Scan for the cell matching the given text and deliver its (x, y) coordinate at center. 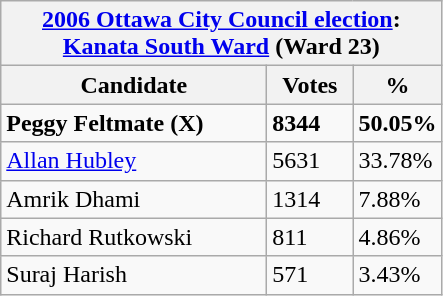
811 (310, 237)
4.86% (398, 237)
% (398, 85)
5631 (310, 161)
571 (310, 275)
50.05% (398, 123)
33.78% (398, 161)
Amrik Dhami (134, 199)
1314 (310, 199)
Richard Rutkowski (134, 237)
2006 Ottawa City Council election: Kanata South Ward (Ward 23) (222, 34)
Suraj Harish (134, 275)
3.43% (398, 275)
7.88% (398, 199)
Candidate (134, 85)
Allan Hubley (134, 161)
8344 (310, 123)
Peggy Feltmate (X) (134, 123)
Votes (310, 85)
